Output the [X, Y] coordinate of the center of the cell containing the given text.  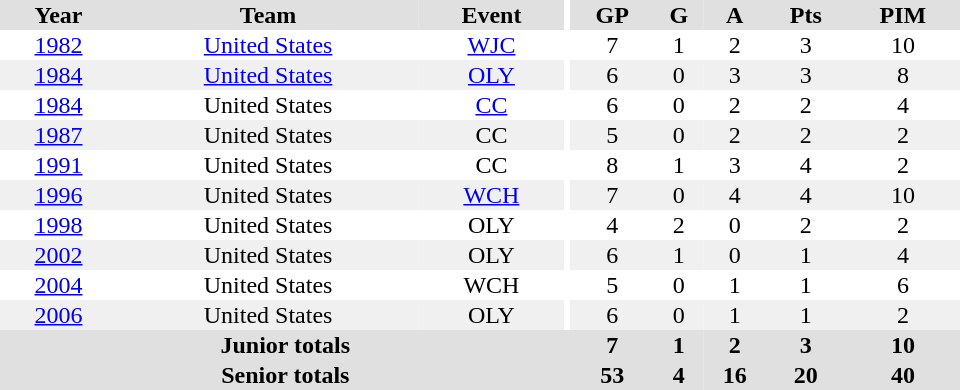
1998 [58, 225]
1996 [58, 195]
GP [612, 15]
2006 [58, 315]
Event [492, 15]
PIM [903, 15]
2002 [58, 255]
1982 [58, 45]
A [735, 15]
20 [806, 375]
53 [612, 375]
Pts [806, 15]
Year [58, 15]
Team [268, 15]
1991 [58, 165]
Junior totals [286, 345]
Senior totals [286, 375]
1987 [58, 135]
WJC [492, 45]
40 [903, 375]
16 [735, 375]
2004 [58, 285]
G [679, 15]
